Output the (X, Y) coordinate of the center of the cell containing the given text.  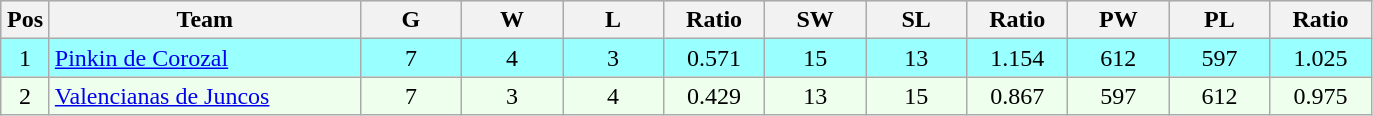
0.571 (714, 58)
W (512, 20)
PW (1118, 20)
Team (204, 20)
0.975 (1320, 96)
1 (26, 58)
1.154 (1018, 58)
1.025 (1320, 58)
0.429 (714, 96)
0.867 (1018, 96)
PL (1220, 20)
G (410, 20)
2 (26, 96)
L (612, 20)
Pos (26, 20)
SL (916, 20)
Pinkin de Corozal (204, 58)
Valencianas de Juncos (204, 96)
SW (816, 20)
